Extract the [x, y] coordinate from the center of the cell holding the provided text.  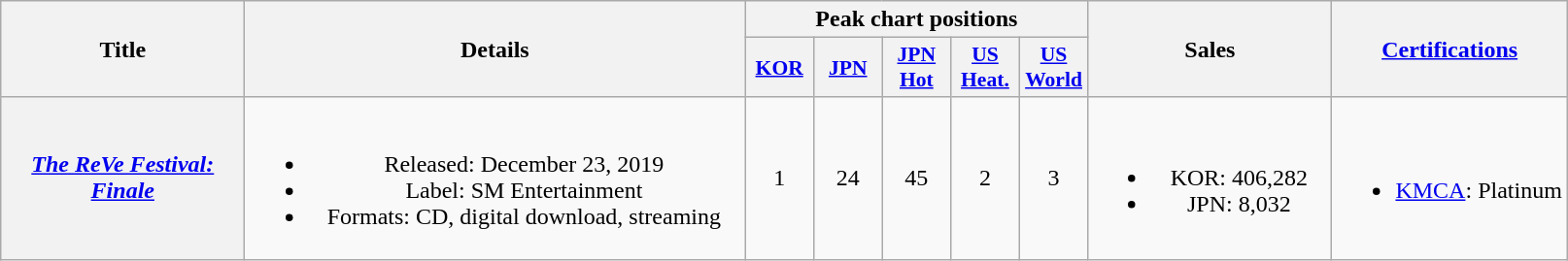
JPN [847, 68]
2 [985, 179]
Details [495, 49]
Sales [1210, 49]
The ReVe Festival: Finale [122, 179]
Peak chart positions [917, 19]
Released: December 23, 2019Label: SM EntertainmentFormats: CD, digital download, streaming [495, 179]
KOR [779, 68]
KMCA: Platinum [1449, 179]
3 [1053, 179]
Certifications [1449, 49]
1 [779, 179]
24 [847, 179]
45 [917, 179]
KOR: 406,282JPN: 8,032 [1210, 179]
Title [122, 49]
US World [1053, 68]
US Heat. [985, 68]
JPN Hot [917, 68]
